Scan for the cell matching the given text and deliver its (x, y) coordinate at center. 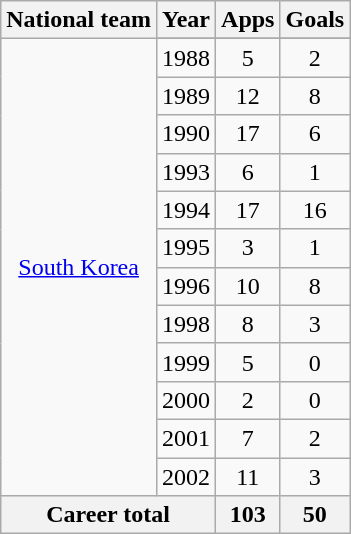
50 (315, 515)
1994 (186, 210)
1989 (186, 96)
National team (79, 20)
1990 (186, 134)
1999 (186, 362)
2000 (186, 400)
Apps (248, 20)
10 (248, 286)
Career total (108, 515)
Goals (315, 20)
1998 (186, 324)
11 (248, 477)
12 (248, 96)
1995 (186, 248)
South Korea (79, 268)
103 (248, 515)
7 (248, 438)
2002 (186, 477)
16 (315, 210)
1996 (186, 286)
1993 (186, 172)
Year (186, 20)
1988 (186, 58)
2001 (186, 438)
